From the cell containing the given text, extract its center point as (x, y) coordinate. 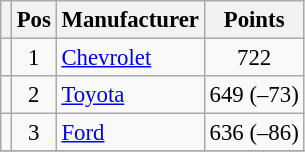
636 (–86) (254, 133)
Toyota (130, 95)
1 (34, 58)
Points (254, 20)
Manufacturer (130, 20)
722 (254, 58)
649 (–73) (254, 95)
Chevrolet (130, 58)
3 (34, 133)
Pos (34, 20)
2 (34, 95)
Ford (130, 133)
